Locate the cell with the specified text and output its (x, y) center coordinate. 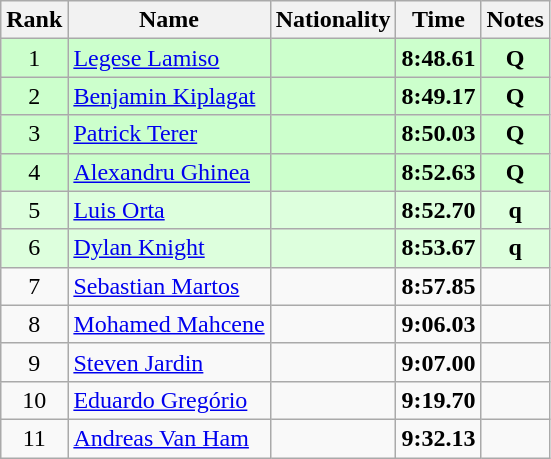
9 (34, 362)
6 (34, 248)
Name (169, 20)
9:19.70 (438, 400)
11 (34, 438)
8:52.63 (438, 172)
Eduardo Gregório (169, 400)
1 (34, 58)
3 (34, 134)
8 (34, 324)
8:50.03 (438, 134)
Steven Jardin (169, 362)
Andreas Van Ham (169, 438)
Dylan Knight (169, 248)
9:32.13 (438, 438)
Time (438, 20)
Benjamin Kiplagat (169, 96)
8:52.70 (438, 210)
Sebastian Martos (169, 286)
4 (34, 172)
10 (34, 400)
Notes (515, 20)
Rank (34, 20)
9:06.03 (438, 324)
Alexandru Ghinea (169, 172)
5 (34, 210)
Legese Lamiso (169, 58)
8:53.67 (438, 248)
8:48.61 (438, 58)
Patrick Terer (169, 134)
7 (34, 286)
Mohamed Mahcene (169, 324)
Luis Orta (169, 210)
Nationality (333, 20)
9:07.00 (438, 362)
8:57.85 (438, 286)
8:49.17 (438, 96)
2 (34, 96)
